Return [X, Y] of the center of cell containing provided text 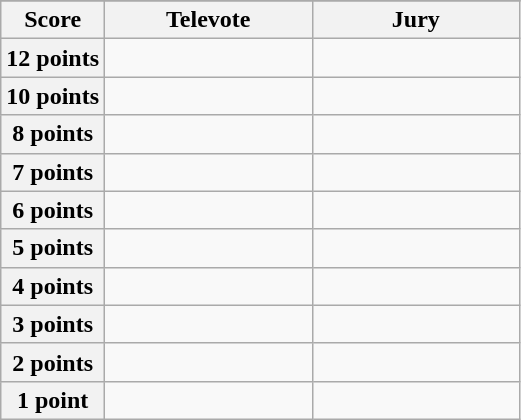
7 points [53, 172]
8 points [53, 134]
2 points [53, 362]
Score [53, 20]
10 points [53, 96]
3 points [53, 324]
12 points [53, 58]
4 points [53, 286]
Televote [209, 20]
6 points [53, 210]
1 point [53, 400]
Jury [416, 20]
5 points [53, 248]
